Find where the given text appears and provide that cell's center as (x, y) coordinate. 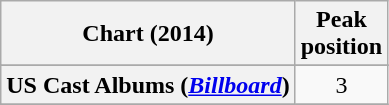
US Cast Albums (Billboard) (148, 85)
Chart (2014) (148, 34)
Peakposition (341, 34)
3 (341, 85)
